Detect which cell encompasses the target text, then output its [x, y] center coordinate. 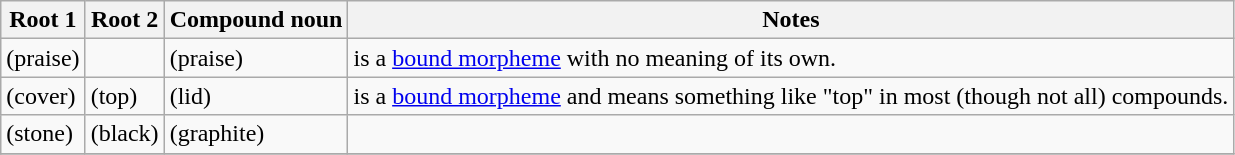
(stone) [43, 134]
(black) [124, 134]
Root 2 [124, 20]
is a bound morpheme and means something like "top" in most (though not all) compounds. [791, 96]
Notes [791, 20]
Compound noun [256, 20]
(graphite) [256, 134]
(lid) [256, 96]
Root 1 [43, 20]
(cover) [43, 96]
is a bound morpheme with no meaning of its own. [791, 58]
(top) [124, 96]
